Return (x, y) of the center of cell containing provided text 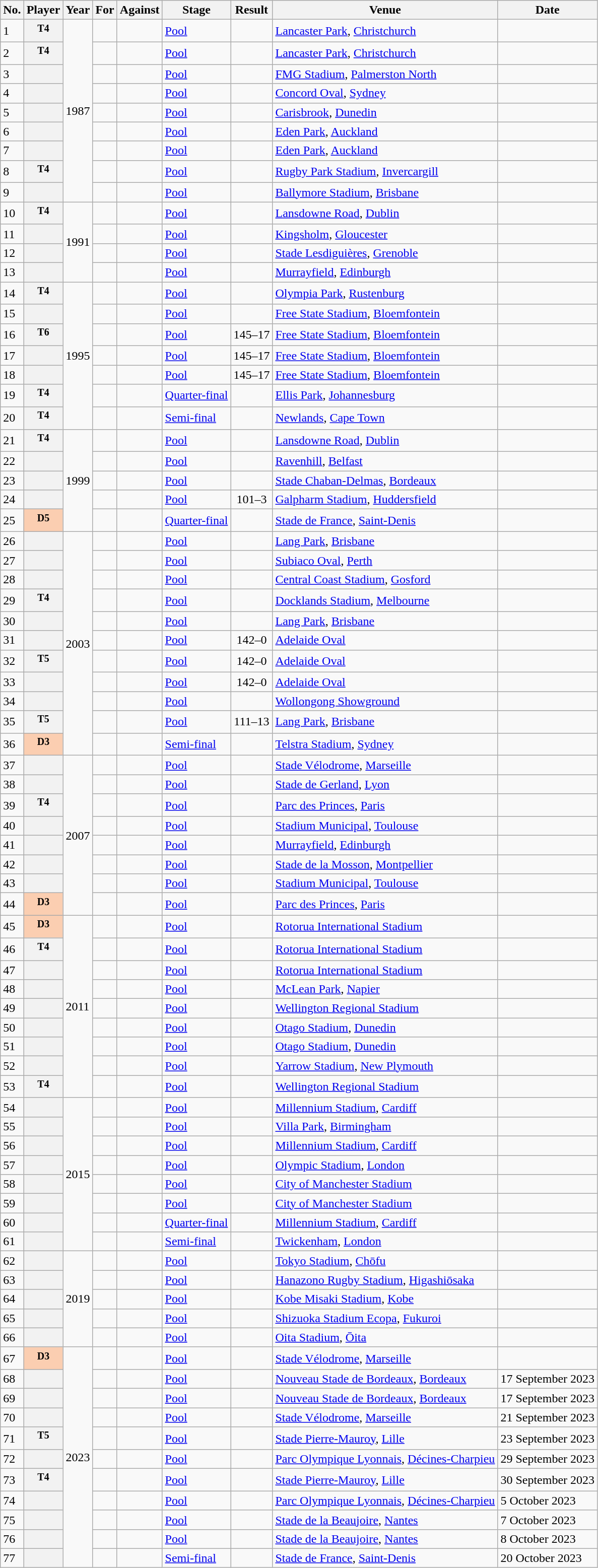
For (105, 10)
Stade Chaban-Delmas, Bordeaux (385, 481)
Concord Oval, Sydney (385, 93)
67 (12, 1358)
61 (12, 1242)
Player (43, 10)
41 (12, 845)
27 (12, 560)
2 (12, 53)
20 (12, 418)
McLean Park, Napier (385, 989)
T6 (43, 334)
9 (12, 192)
30 (12, 621)
75 (12, 1520)
23 September 2023 (548, 1439)
19 (12, 396)
2019 (78, 1299)
2003 (78, 644)
Kingsholm, Gloucester (385, 234)
25 (12, 521)
Docklands Stadium, Melbourne (385, 600)
18 (12, 375)
28 (12, 579)
1987 (78, 111)
32 (12, 661)
49 (12, 1008)
Stade Lesdiguières, Grenoble (385, 253)
34 (12, 701)
62 (12, 1261)
5 October 2023 (548, 1501)
45 (12, 927)
Olympic Stadium, London (385, 1165)
56 (12, 1146)
Result (252, 10)
57 (12, 1165)
7 (12, 151)
14 (12, 293)
29 September 2023 (548, 1459)
70 (12, 1417)
73 (12, 1480)
33 (12, 682)
50 (12, 1028)
1995 (78, 356)
71 (12, 1439)
51 (12, 1047)
16 (12, 334)
39 (12, 805)
13 (12, 272)
Stade de la Mosson, Montpellier (385, 864)
65 (12, 1318)
3 (12, 74)
20 October 2023 (548, 1558)
Rugby Park Stadium, Invercargill (385, 171)
43 (12, 883)
46 (12, 949)
Shizuoka Stadium Ecopa, Fukuroi (385, 1318)
77 (12, 1558)
2023 (78, 1457)
Ravenhill, Belfast (385, 461)
53 (12, 1087)
Stage (196, 10)
12 (12, 253)
21 September 2023 (548, 1417)
Central Coast Stadium, Gosford (385, 579)
Stade de Gerland, Lyon (385, 784)
37 (12, 765)
Wollongong Showground (385, 701)
30 September 2023 (548, 1480)
66 (12, 1337)
Twickenham, London (385, 1242)
2015 (78, 1174)
Year (78, 10)
2011 (78, 1006)
1999 (78, 481)
Against (140, 10)
69 (12, 1398)
31 (12, 640)
Kobe Misaki Stadium, Kobe (385, 1299)
52 (12, 1066)
23 (12, 481)
24 (12, 500)
59 (12, 1203)
4 (12, 93)
5 (12, 112)
42 (12, 864)
Olympia Park, Rustenburg (385, 293)
22 (12, 461)
74 (12, 1501)
Date (548, 10)
17 (12, 356)
55 (12, 1127)
Yarrow Stadium, New Plymouth (385, 1066)
Venue (385, 10)
10 (12, 214)
Tokyo Stadium, Chōfu (385, 1261)
Galpharm Stadium, Huddersfield (385, 500)
60 (12, 1222)
44 (12, 905)
1 (12, 31)
1991 (78, 242)
Newlands, Cape Town (385, 418)
Telstra Stadium, Sydney (385, 744)
38 (12, 784)
D5 (43, 521)
40 (12, 826)
68 (12, 1379)
64 (12, 1299)
8 (12, 171)
36 (12, 744)
7 October 2023 (548, 1520)
2007 (78, 835)
Oita Stadium, Ōita (385, 1337)
58 (12, 1184)
76 (12, 1539)
FMG Stadium, Palmerston North (385, 74)
47 (12, 970)
Ballymore Stadium, Brisbane (385, 192)
111–13 (252, 722)
48 (12, 989)
72 (12, 1459)
101–3 (252, 500)
29 (12, 600)
6 (12, 131)
Villa Park, Birmingham (385, 1127)
15 (12, 314)
8 October 2023 (548, 1539)
11 (12, 234)
Hanazono Rugby Stadium, Higashiōsaka (385, 1280)
Subiaco Oval, Perth (385, 560)
35 (12, 722)
26 (12, 541)
No. (12, 10)
21 (12, 440)
63 (12, 1280)
54 (12, 1107)
Ellis Park, Johannesburg (385, 396)
Carisbrook, Dunedin (385, 112)
